Extract the (x, y) coordinate from the center of the cell holding the provided text.  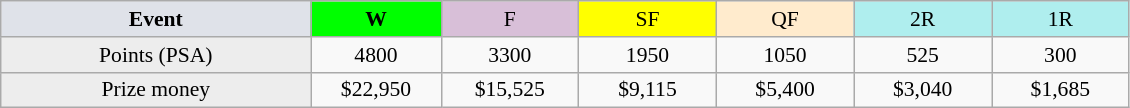
Event (156, 19)
Points (PSA) (156, 55)
$5,400 (785, 90)
525 (923, 55)
QF (785, 19)
1950 (648, 55)
F (510, 19)
$15,525 (510, 90)
$3,040 (923, 90)
$9,115 (648, 90)
SF (648, 19)
4800 (376, 55)
300 (1061, 55)
3300 (510, 55)
W (376, 19)
$22,950 (376, 90)
2R (923, 19)
Prize money (156, 90)
$1,685 (1061, 90)
1050 (785, 55)
1R (1061, 19)
